Return [x, y] of the center of cell containing provided text 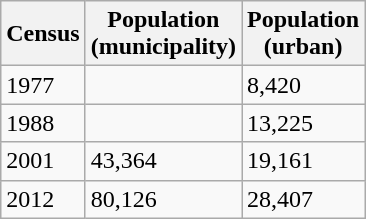
2001 [43, 161]
80,126 [163, 199]
2012 [43, 199]
1988 [43, 123]
19,161 [304, 161]
28,407 [304, 199]
Population(municipality) [163, 34]
8,420 [304, 85]
Census [43, 34]
43,364 [163, 161]
Population(urban) [304, 34]
1977 [43, 85]
13,225 [304, 123]
